Return the (x, y) coordinate for the center point of the cell that contains the specified text.  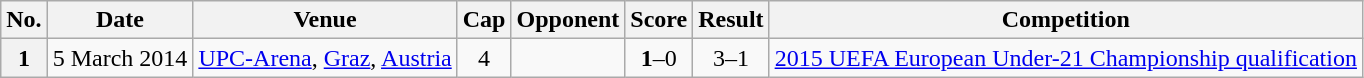
Venue (325, 20)
4 (484, 58)
Score (659, 20)
1–0 (659, 58)
No. (24, 20)
3–1 (731, 58)
2015 UEFA European Under-21 Championship qualification (1066, 58)
5 March 2014 (120, 58)
Result (731, 20)
Cap (484, 20)
UPC-Arena, Graz, Austria (325, 58)
Date (120, 20)
1 (24, 58)
Competition (1066, 20)
Opponent (568, 20)
